Find where the given text appears and provide that cell's center as (X, Y) coordinate. 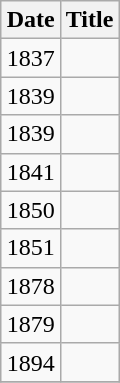
1837 (30, 58)
Date (30, 20)
1841 (30, 172)
1850 (30, 210)
1879 (30, 324)
1878 (30, 286)
1894 (30, 362)
1851 (30, 248)
Title (90, 20)
